Locate the cell with the specified text and output its (x, y) center coordinate. 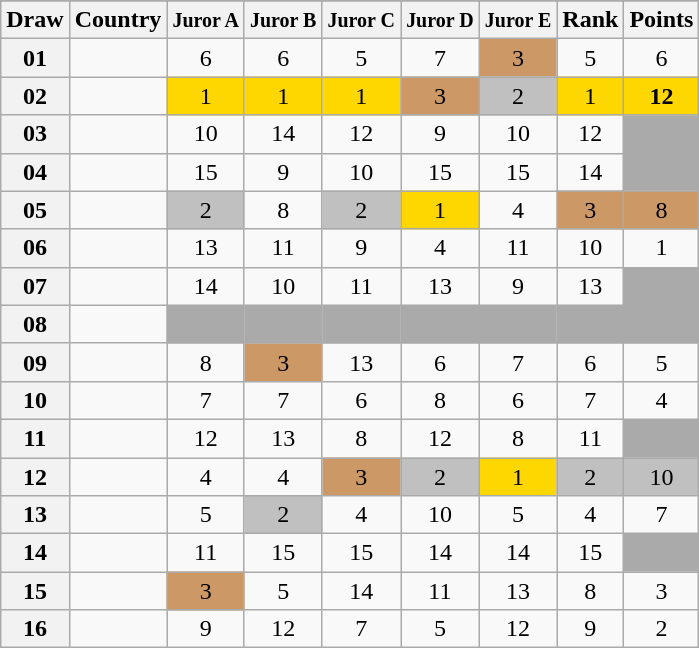
Country (118, 20)
04 (35, 172)
08 (35, 324)
Rank (590, 20)
Juror C (362, 20)
Juror A (206, 20)
Juror D (440, 20)
01 (35, 58)
Juror B (283, 20)
16 (35, 629)
Draw (35, 20)
06 (35, 248)
09 (35, 362)
05 (35, 210)
03 (35, 134)
07 (35, 286)
02 (35, 96)
Points (662, 20)
Juror E (518, 20)
